Locate the cell with the specified text and output its (x, y) center coordinate. 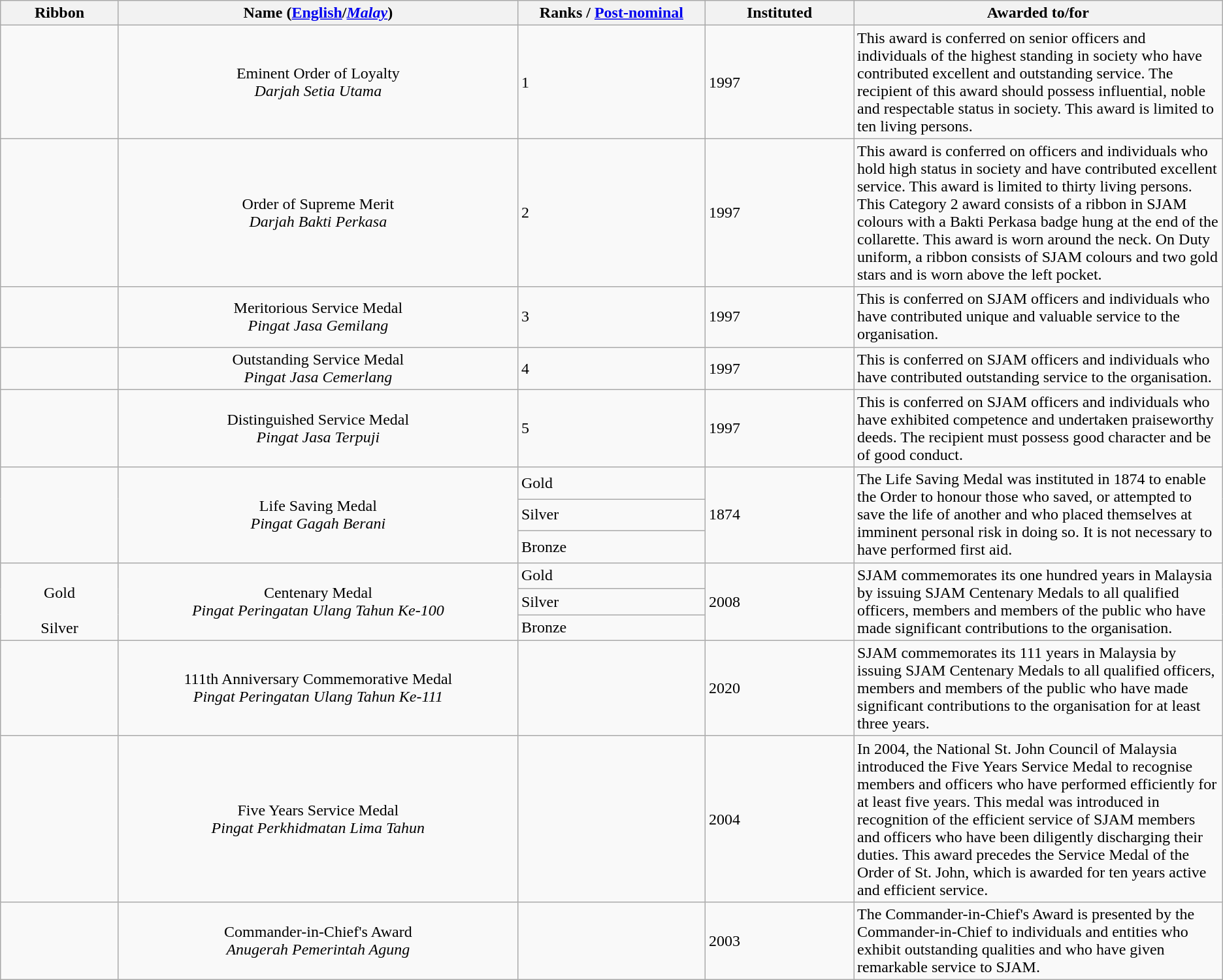
Life Saving MedalPingat Gagah Berani (318, 515)
Outstanding Service MedalPingat Jasa Cemerlang (318, 368)
1874 (779, 515)
4 (611, 368)
111th Anniversary Commemorative MedalPingat Peringatan Ulang Tahun Ke-111 (318, 688)
Meritorious Service MedalPingat Jasa Gemilang (318, 317)
Order of Supreme MeritDarjah Bakti Perkasa (318, 213)
2004 (779, 819)
Instituted (779, 13)
Five Years Service MedalPingat Perkhidmatan Lima Tahun (318, 819)
Ranks / Post-nominal (611, 13)
This is conferred on SJAM officers and individuals who have contributed outstanding service to the organisation. (1037, 368)
2003 (779, 941)
Awarded to/for (1037, 13)
Eminent Order of LoyaltyDarjah Setia Utama (318, 82)
1 (611, 82)
5 (611, 429)
2008 (779, 601)
Ribbon (60, 13)
Commander-in-Chief's AwardAnugerah Pemerintah Agung (318, 941)
Distinguished Service MedalPingat Jasa Terpuji (318, 429)
Name (English/Malay) (318, 13)
2020 (779, 688)
Centenary MedalPingat Peringatan Ulang Tahun Ke-100 (318, 601)
Gold Silver (60, 601)
This is conferred on SJAM officers and individuals who have contributed unique and valuable service to the organisation. (1037, 317)
2 (611, 213)
3 (611, 317)
